Return [x, y] of the center of cell containing provided text 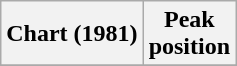
Chart (1981) [72, 34]
Peakposition [189, 34]
